Identify which cell holds the provided text, then report its (x, y) central coordinate. 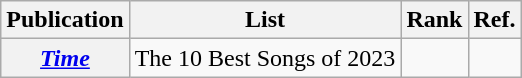
Rank (434, 20)
Publication (65, 20)
The 10 Best Songs of 2023 (265, 58)
Ref. (494, 20)
Time (65, 58)
List (265, 20)
